Detect which cell encompasses the target text, then output its [x, y] center coordinate. 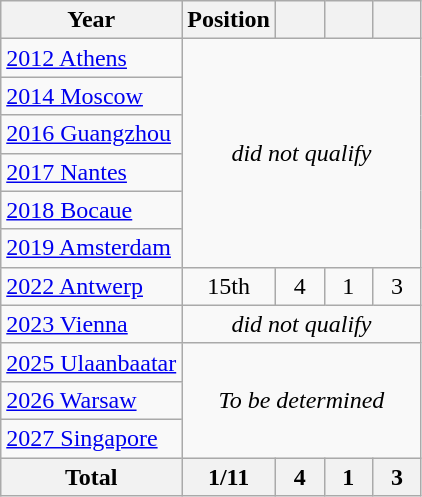
2023 Vienna [92, 324]
2016 Guangzhou [92, 134]
15th [229, 286]
2017 Nantes [92, 172]
1/11 [229, 477]
2012 Athens [92, 58]
Year [92, 20]
2026 Warsaw [92, 400]
To be determined [302, 400]
Total [92, 477]
Position [229, 20]
2025 Ulaanbaatar [92, 362]
2014 Moscow [92, 96]
2019 Amsterdam [92, 248]
2022 Antwerp [92, 286]
2018 Bocaue [92, 210]
2027 Singapore [92, 438]
